For the text-containing cell, return its midpoint in [X, Y] coordinate format. 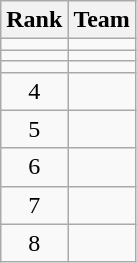
8 [34, 243]
Team [102, 20]
5 [34, 129]
6 [34, 167]
4 [34, 91]
Rank [34, 20]
7 [34, 205]
